Pinpoint the cell where the given text exists, returning its (X, Y) midpoint coordinate. 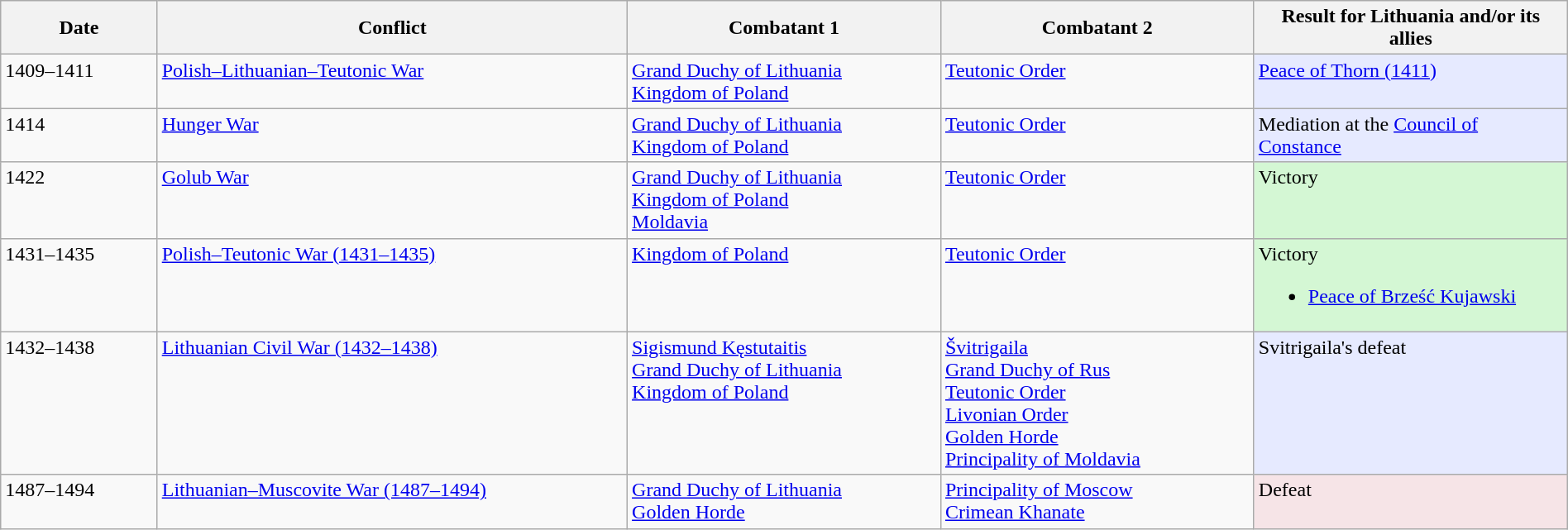
Defeat (1411, 501)
Sigismund Kęstutaitis Grand Duchy of Lithuania Kingdom of Poland (784, 403)
Conflict (392, 28)
Golub War (392, 200)
VictoryPeace of Brześć Kujawski (1411, 284)
Principality of Moscow Crimean Khanate (1097, 501)
Švitrigaila Grand Duchy of Rus Teutonic Order Livonian Order Golden Horde Principality of Moldavia (1097, 403)
1432–1438 (79, 403)
Combatant 2 (1097, 28)
1431–1435 (79, 284)
Result for Lithuania and/or its allies (1411, 28)
Grand Duchy of Lithuania Golden Horde (784, 501)
Lithuanian Civil War (1432–1438) (392, 403)
Svitrigaila's defeat (1411, 403)
Mediation at the Council of Constance (1411, 136)
1422 (79, 200)
1414 (79, 136)
Kingdom of Poland (784, 284)
Victory (1411, 200)
Lithuanian–Muscovite War (1487–1494) (392, 501)
Date (79, 28)
1409–1411 (79, 81)
Peace of Thorn (1411) (1411, 81)
Polish–Lithuanian–Teutonic War (392, 81)
Grand Duchy of Lithuania Kingdom of Poland Moldavia (784, 200)
Hunger War (392, 136)
1487–1494 (79, 501)
Combatant 1 (784, 28)
Polish–Teutonic War (1431–1435) (392, 284)
